Search for the cell housing the specified text and yield its (X, Y) center coordinate. 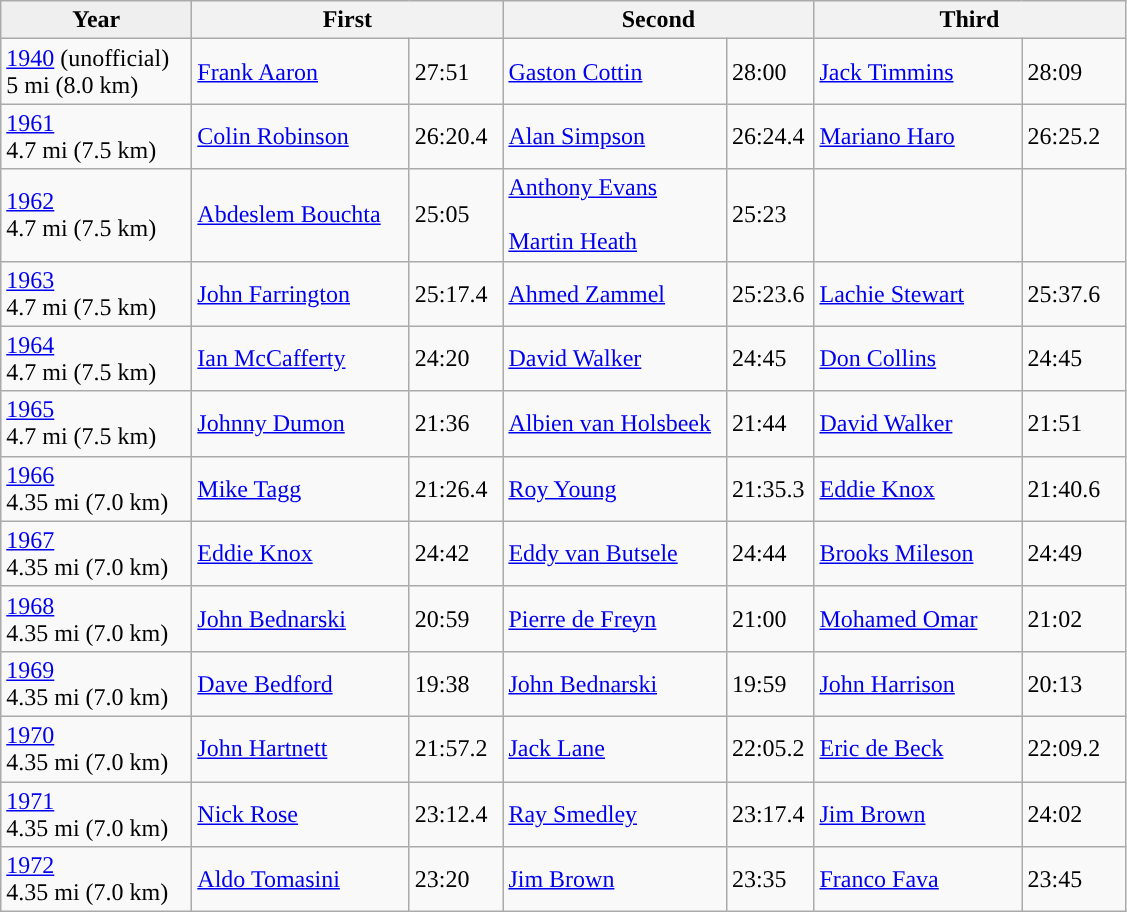
23:17.4 (770, 814)
John Harrison (918, 684)
Anthony Evans Martin Heath (614, 215)
Eric de Beck (918, 748)
21:40.6 (1074, 488)
25:23.6 (770, 294)
John Hartnett (300, 748)
Ray Smedley (614, 814)
24:42 (456, 554)
Ian McCafferty (300, 358)
Don Collins (918, 358)
21:44 (770, 424)
First (348, 20)
Jack Lane (614, 748)
21:57.2 (456, 748)
22:05.2 (770, 748)
19:59 (770, 684)
19714.35 mi (7.0 km) (96, 814)
21:26.4 (456, 488)
23:12.4 (456, 814)
Aldo Tomasini (300, 880)
23:20 (456, 880)
Roy Young (614, 488)
19:38 (456, 684)
19664.35 mi (7.0 km) (96, 488)
19724.35 mi (7.0 km) (96, 880)
Brooks Mileson (918, 554)
25:37.6 (1074, 294)
21:02 (1074, 618)
28:09 (1074, 72)
19674.35 mi (7.0 km) (96, 554)
20:13 (1074, 684)
Dave Bedford (300, 684)
19634.7 mi (7.5 km) (96, 294)
25:23 (770, 215)
19704.35 mi (7.0 km) (96, 748)
21:51 (1074, 424)
Second (658, 20)
Mariano Haro (918, 136)
Eddy van Butsele (614, 554)
Ahmed Zammel (614, 294)
19654.7 mi (7.5 km) (96, 424)
Jack Timmins (918, 72)
19694.35 mi (7.0 km) (96, 684)
26:20.4 (456, 136)
20:59 (456, 618)
Frank Aaron (300, 72)
Abdeslem Bouchta (300, 215)
28:00 (770, 72)
21:36 (456, 424)
23:35 (770, 880)
26:25.2 (1074, 136)
26:24.4 (770, 136)
24:02 (1074, 814)
24:20 (456, 358)
Third (970, 20)
24:49 (1074, 554)
21:35.3 (770, 488)
Mike Tagg (300, 488)
19684.35 mi (7.0 km) (96, 618)
Pierre de Freyn (614, 618)
Colin Robinson (300, 136)
Albien van Holsbeek (614, 424)
Lachie Stewart (918, 294)
Mohamed Omar (918, 618)
19644.7 mi (7.5 km) (96, 358)
Gaston Cottin (614, 72)
23:45 (1074, 880)
27:51 (456, 72)
Franco Fava (918, 880)
Alan Simpson (614, 136)
Johnny Dumon (300, 424)
22:09.2 (1074, 748)
Nick Rose (300, 814)
21:00 (770, 618)
25:17.4 (456, 294)
19624.7 mi (7.5 km) (96, 215)
25:05 (456, 215)
19614.7 mi (7.5 km) (96, 136)
Year (96, 20)
24:44 (770, 554)
John Farrington (300, 294)
1940 (unofficial)5 mi (8.0 km) (96, 72)
